Identify which cell holds the provided text, then report its [X, Y] central coordinate. 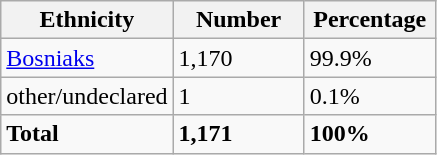
Percentage [370, 20]
1,171 [238, 134]
other/undeclared [87, 96]
Bosniaks [87, 58]
Ethnicity [87, 20]
0.1% [370, 96]
1 [238, 96]
100% [370, 134]
Number [238, 20]
99.9% [370, 58]
1,170 [238, 58]
Total [87, 134]
